Locate the cell with the specified text and output its (x, y) center coordinate. 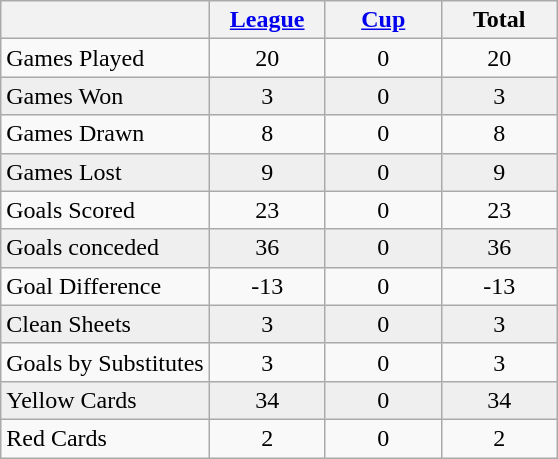
Goals conceded (105, 248)
Games Lost (105, 172)
Total (499, 20)
Goals by Substitutes (105, 362)
Red Cards (105, 438)
Cup (383, 20)
Games Drawn (105, 134)
Games Played (105, 58)
Yellow Cards (105, 400)
League (267, 20)
Goals Scored (105, 210)
Games Won (105, 96)
Goal Difference (105, 286)
Clean Sheets (105, 324)
